From the cell containing the given text, extract its center point as (X, Y) coordinate. 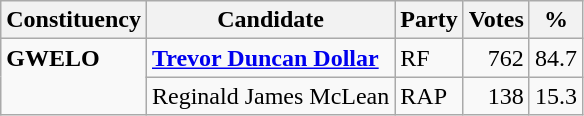
138 (496, 96)
15.3 (556, 96)
Votes (496, 20)
Candidate (270, 20)
84.7 (556, 58)
762 (496, 58)
% (556, 20)
RF (429, 58)
GWELO (74, 77)
Reginald James McLean (270, 96)
Constituency (74, 20)
Trevor Duncan Dollar (270, 58)
Party (429, 20)
RAP (429, 96)
